From the cell containing the given text, extract its center point as (X, Y) coordinate. 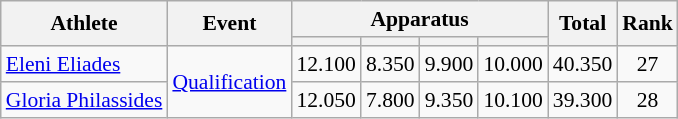
Event (229, 24)
Gloria Philassides (84, 100)
9.900 (450, 64)
Rank (648, 24)
Eleni Eliades (84, 64)
40.350 (582, 64)
Athlete (84, 24)
39.300 (582, 100)
Total (582, 24)
7.800 (390, 100)
8.350 (390, 64)
28 (648, 100)
27 (648, 64)
10.100 (512, 100)
10.000 (512, 64)
12.050 (326, 100)
12.100 (326, 64)
Apparatus (419, 19)
Qualification (229, 82)
9.350 (450, 100)
